Search for the cell housing the specified text and yield its (x, y) center coordinate. 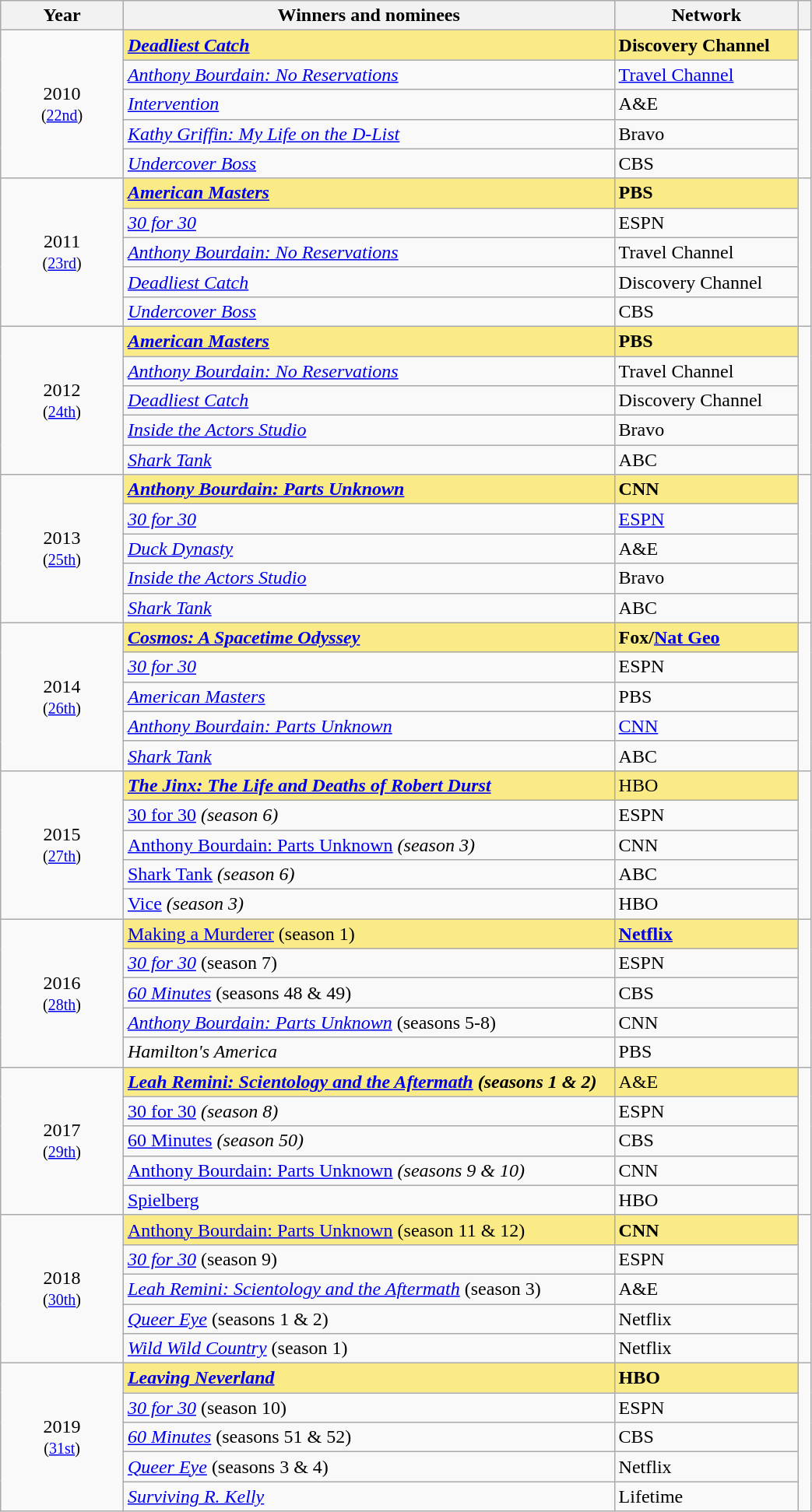
Lifetime (707, 1496)
Fox/Nat Geo (707, 637)
Hamilton's America (369, 1052)
Leah Remini: Scientology and the Aftermath (seasons 1 & 2) (369, 1082)
2010(22nd) (62, 104)
Making a Murderer (season 1) (369, 934)
Leah Remini: Scientology and the Aftermath (season 3) (369, 1289)
The Jinx: The Life and Deaths of Robert Durst (369, 785)
30 for 30 (season 6) (369, 815)
Year (62, 16)
Anthony Bourdain: Parts Unknown (seasons 9 & 10) (369, 1170)
2019(31st) (62, 1437)
Anthony Bourdain: Parts Unknown (seasons 5-8) (369, 1023)
Duck Dynasty (369, 549)
30 for 30 (season 7) (369, 963)
Shark Tank (season 6) (369, 875)
Cosmos: A Spacetime Odyssey (369, 637)
Queer Eye (seasons 3 & 4) (369, 1467)
60 Minutes (seasons 51 & 52) (369, 1437)
30 for 30 (season 9) (369, 1259)
Surviving R. Kelly (369, 1496)
2015(27th) (62, 844)
2014(26th) (62, 696)
Intervention (369, 104)
Spielberg (369, 1200)
30 for 30 (season 10) (369, 1408)
2012(24th) (62, 400)
Kathy Griffin: My Life on the D-List (369, 134)
Anthony Bourdain: Parts Unknown (season 3) (369, 844)
2011(23rd) (62, 252)
60 Minutes (season 50) (369, 1141)
Vice (season 3) (369, 904)
Wild Wild Country (season 1) (369, 1349)
Queer Eye (seasons 1 & 2) (369, 1319)
60 Minutes (seasons 48 & 49) (369, 993)
Winners and nominees (369, 16)
Anthony Bourdain: Parts Unknown (season 11 & 12) (369, 1230)
2018(30th) (62, 1289)
Leaving Neverland (369, 1378)
2017(29th) (62, 1141)
30 for 30 (season 8) (369, 1111)
Network (707, 16)
2013(25th) (62, 549)
2016(28th) (62, 993)
